Detect which cell encompasses the target text, then output its (X, Y) center coordinate. 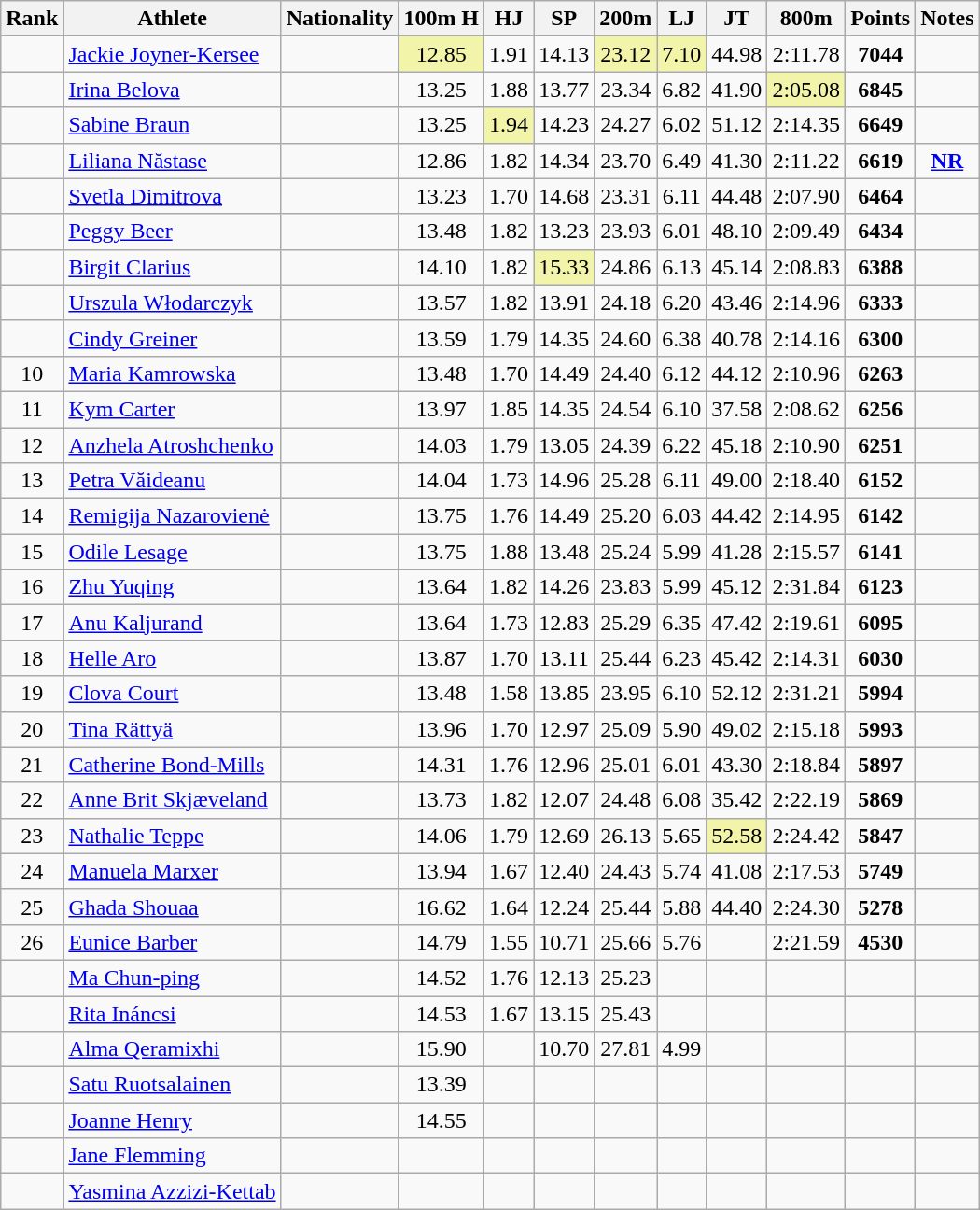
HJ (510, 19)
12.85 (441, 54)
24.48 (625, 800)
2:18.40 (806, 481)
15.90 (441, 1049)
Maria Kamrowska (172, 373)
14.04 (441, 481)
24.60 (625, 338)
19 (32, 694)
49.00 (737, 481)
21 (32, 765)
7044 (881, 54)
14.68 (564, 196)
2:11.22 (806, 161)
6434 (881, 232)
14 (32, 516)
Birgit Clarius (172, 267)
Liliana Năstase (172, 161)
2:19.61 (806, 623)
4.99 (681, 1049)
4530 (881, 942)
47.42 (737, 623)
25.28 (625, 481)
14.06 (441, 836)
6.49 (681, 161)
2:24.30 (806, 907)
6251 (881, 445)
7.10 (681, 54)
41.90 (737, 90)
6333 (881, 302)
24 (32, 871)
5.65 (681, 836)
14.23 (564, 125)
22 (32, 800)
23.93 (625, 232)
Notes (947, 19)
14.79 (441, 942)
Zhu Yuqing (172, 587)
14.34 (564, 161)
45.42 (737, 658)
14.26 (564, 587)
14.55 (441, 1120)
2:14.95 (806, 516)
Ma Chun-ping (172, 978)
45.12 (737, 587)
13.94 (441, 871)
2:14.16 (806, 338)
Odile Lesage (172, 552)
14.10 (441, 267)
44.98 (737, 54)
24.18 (625, 302)
2:18.84 (806, 765)
12.24 (564, 907)
6.38 (681, 338)
44.40 (737, 907)
6619 (881, 161)
25.09 (625, 729)
17 (32, 623)
6030 (881, 658)
Points (881, 19)
41.08 (737, 871)
Rank (32, 19)
Sabine Braun (172, 125)
Eunice Barber (172, 942)
14.53 (441, 1013)
6152 (881, 481)
5.74 (681, 871)
6.35 (681, 623)
6141 (881, 552)
14.31 (441, 765)
13.97 (441, 409)
25.43 (625, 1013)
2:15.18 (806, 729)
2:14.31 (806, 658)
Tina Rättyä (172, 729)
15 (32, 552)
14.96 (564, 481)
10.71 (564, 942)
16 (32, 587)
6.20 (681, 302)
14.13 (564, 54)
41.30 (737, 161)
2:11.78 (806, 54)
2:05.08 (806, 90)
2:07.90 (806, 196)
43.46 (737, 302)
40.78 (737, 338)
13.73 (441, 800)
23.95 (625, 694)
Urszula Włodarczyk (172, 302)
44.12 (737, 373)
44.42 (737, 516)
25.66 (625, 942)
Peggy Beer (172, 232)
25.01 (625, 765)
23.83 (625, 587)
6.08 (681, 800)
13.87 (441, 658)
Alma Qeramixhi (172, 1049)
12.13 (564, 978)
13.15 (564, 1013)
Helle Aro (172, 658)
Kym Carter (172, 409)
2:08.62 (806, 409)
5.90 (681, 729)
13.57 (441, 302)
14.03 (441, 445)
2:09.49 (806, 232)
6.13 (681, 267)
2:08.83 (806, 267)
37.58 (737, 409)
Anzhela Atroshchenko (172, 445)
13.39 (441, 1085)
25.23 (625, 978)
43.30 (737, 765)
Cindy Greiner (172, 338)
23.70 (625, 161)
5.88 (681, 907)
5869 (881, 800)
Rita Ináncsi (172, 1013)
6649 (881, 125)
23.12 (625, 54)
23.31 (625, 196)
51.12 (737, 125)
Catherine Bond-Mills (172, 765)
800m (806, 19)
52.58 (737, 836)
6.22 (681, 445)
Joanne Henry (172, 1120)
1.85 (510, 409)
5897 (881, 765)
14.52 (441, 978)
6.12 (681, 373)
2:14.96 (806, 302)
Satu Ruotsalainen (172, 1085)
10.70 (564, 1049)
6263 (881, 373)
6.02 (681, 125)
Nationality (340, 19)
2:24.42 (806, 836)
2:15.57 (806, 552)
6142 (881, 516)
13 (32, 481)
13.05 (564, 445)
LJ (681, 19)
52.12 (737, 694)
5994 (881, 694)
Manuela Marxer (172, 871)
25.20 (625, 516)
6123 (881, 587)
100m H (441, 19)
25.29 (625, 623)
SP (564, 19)
Nathalie Teppe (172, 836)
24.27 (625, 125)
13.77 (564, 90)
6464 (881, 196)
5749 (881, 871)
26.13 (625, 836)
6095 (881, 623)
5847 (881, 836)
2:17.53 (806, 871)
Jane Flemming (172, 1156)
16.62 (441, 907)
24.40 (625, 373)
Petra Văideanu (172, 481)
12.86 (441, 161)
Ghada Shouaa (172, 907)
12.83 (564, 623)
Svetla Dimitrova (172, 196)
45.14 (737, 267)
48.10 (737, 232)
2:10.96 (806, 373)
15.33 (564, 267)
45.18 (737, 445)
12.07 (564, 800)
24.43 (625, 871)
1.94 (510, 125)
JT (737, 19)
13.11 (564, 658)
12.97 (564, 729)
44.48 (737, 196)
23 (32, 836)
27.81 (625, 1049)
24.39 (625, 445)
Yasmina Azzizi-Kettab (172, 1191)
Anne Brit Skjæveland (172, 800)
25 (32, 907)
2:10.90 (806, 445)
23.34 (625, 90)
5278 (881, 907)
24.86 (625, 267)
12.96 (564, 765)
6256 (881, 409)
Clova Court (172, 694)
13.85 (564, 694)
Athlete (172, 19)
20 (32, 729)
2:31.21 (806, 694)
Irina Belova (172, 90)
10 (32, 373)
13.96 (441, 729)
49.02 (737, 729)
41.28 (737, 552)
5993 (881, 729)
200m (625, 19)
2:22.19 (806, 800)
Jackie Joyner-Kersee (172, 54)
13.59 (441, 338)
6.23 (681, 658)
6.03 (681, 516)
6845 (881, 90)
6388 (881, 267)
1.55 (510, 942)
2:31.84 (806, 587)
1.64 (510, 907)
2:21.59 (806, 942)
12.40 (564, 871)
26 (32, 942)
1.58 (510, 694)
6.82 (681, 90)
2:14.35 (806, 125)
18 (32, 658)
12.69 (564, 836)
11 (32, 409)
Remigija Nazarovienė (172, 516)
NR (947, 161)
Anu Kaljurand (172, 623)
5.76 (681, 942)
24.54 (625, 409)
1.91 (510, 54)
6300 (881, 338)
25.24 (625, 552)
35.42 (737, 800)
12 (32, 445)
13.91 (564, 302)
